Output the (x, y) coordinate of the center of the cell containing the given text.  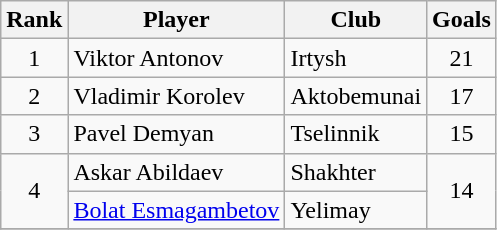
Aktobemunai (356, 96)
Irtysh (356, 58)
14 (462, 191)
Tselinnik (356, 134)
Vladimir Korolev (176, 96)
4 (34, 191)
Viktor Antonov (176, 58)
21 (462, 58)
Yelimay (356, 210)
Goals (462, 20)
15 (462, 134)
Askar Abildaev (176, 172)
3 (34, 134)
Club (356, 20)
Player (176, 20)
Bolat Esmagambetov (176, 210)
Rank (34, 20)
1 (34, 58)
Shakhter (356, 172)
2 (34, 96)
Pavel Demyan (176, 134)
17 (462, 96)
